Search for the cell housing the specified text and yield its (X, Y) center coordinate. 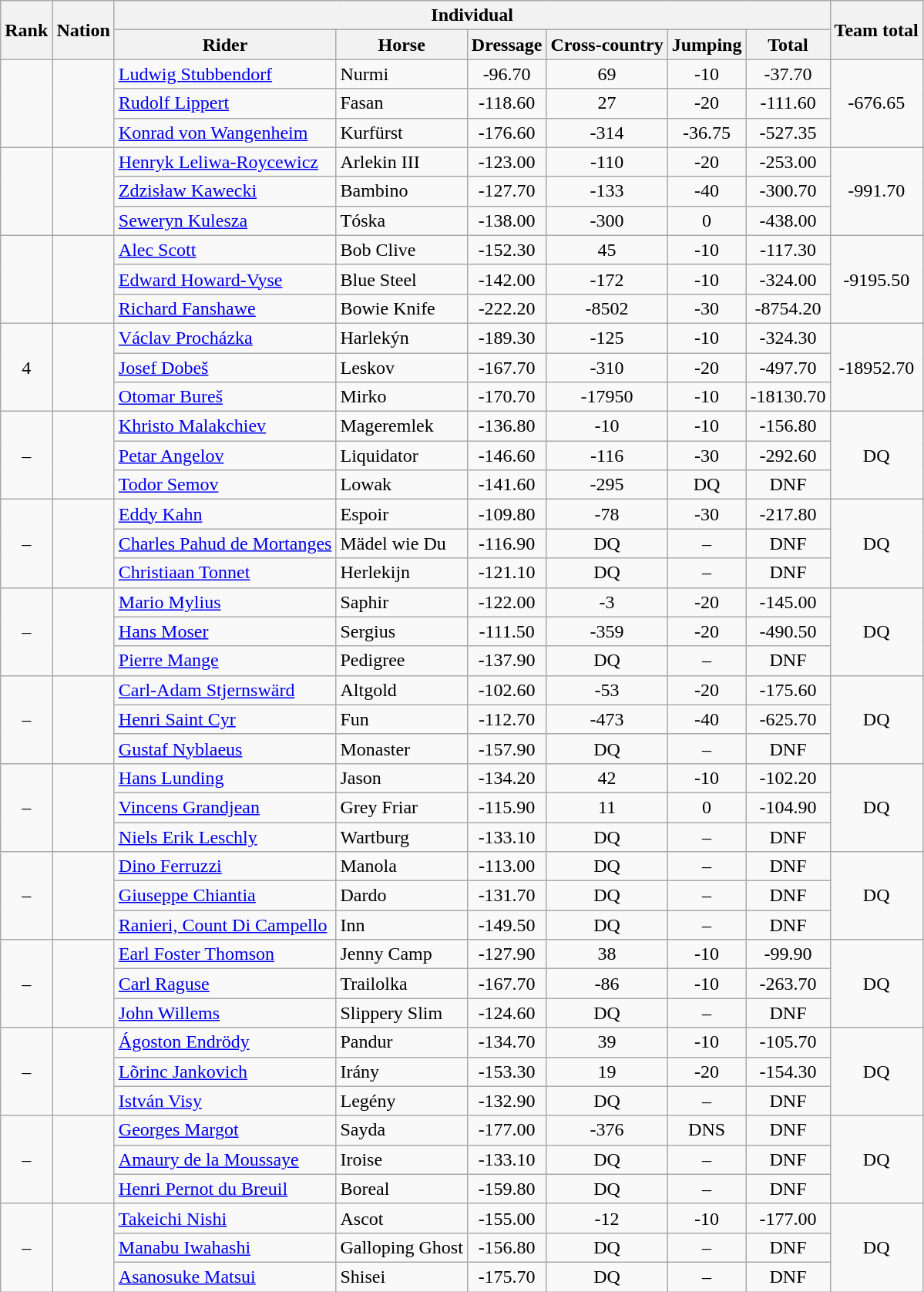
-300.70 (788, 191)
-324.00 (788, 279)
-170.70 (507, 397)
Christiaan Tonnet (225, 573)
Monaster (402, 749)
Pedigree (402, 661)
-136.80 (507, 426)
Ascot (402, 1218)
Zdzisław Kawecki (225, 191)
-12 (607, 1218)
-122.00 (507, 602)
Liquidator (402, 456)
4 (26, 367)
Charles Pahud de Mortanges (225, 543)
-127.70 (507, 191)
Wartburg (402, 836)
-175.70 (507, 1277)
-125 (607, 338)
Fun (402, 719)
27 (607, 103)
Edward Howard-Vyse (225, 279)
-222.20 (507, 308)
-473 (607, 719)
-137.90 (507, 661)
-438.00 (788, 220)
Dardo (402, 896)
-324.30 (788, 338)
11 (607, 807)
-116 (607, 456)
John Willems (225, 1013)
Josef Dobeš (225, 368)
-300 (607, 220)
Henri Pernot du Breuil (225, 1189)
-376 (607, 1130)
Sergius (402, 631)
-86 (607, 984)
-124.60 (507, 1013)
-292.60 (788, 456)
Bambino (402, 191)
Henryk Leliwa-Roycewicz (225, 162)
-159.80 (507, 1189)
-104.90 (788, 807)
Todor Semov (225, 485)
Otomar Bureš (225, 397)
-138.00 (507, 220)
Mädel wie Du (402, 543)
-115.90 (507, 807)
Trailolka (402, 984)
DNS (707, 1130)
Pierre Mange (225, 661)
Ranieri, Count Di Campello (225, 925)
Asanosuke Matsui (225, 1277)
Khristo Malakchiev (225, 426)
Slippery Slim (402, 1013)
Jenny Camp (402, 954)
Iroise (402, 1159)
Nurmi (402, 74)
-131.70 (507, 896)
Rank (26, 30)
Saphir (402, 602)
-132.90 (507, 1101)
Hans Lunding (225, 778)
Seweryn Kulesza (225, 220)
-133 (607, 191)
Tóska (402, 220)
Dressage (507, 45)
Blue Steel (402, 279)
Galloping Ghost (402, 1247)
Sayda (402, 1130)
-157.90 (507, 749)
Earl Foster Thomson (225, 954)
Alec Scott (225, 250)
42 (607, 778)
Total (788, 45)
-152.30 (507, 250)
-263.70 (788, 984)
-8502 (607, 308)
69 (607, 74)
Václav Procházka (225, 338)
Arlekin III (402, 162)
38 (607, 954)
Nation (83, 30)
-17950 (607, 397)
-141.60 (507, 485)
-145.00 (788, 602)
Harlekýn (402, 338)
Jason (402, 778)
-116.90 (507, 543)
Shisei (402, 1277)
-105.70 (788, 1042)
Takeichi Nishi (225, 1218)
Carl-Adam Stjernswärd (225, 690)
Mageremlek (402, 426)
-111.50 (507, 631)
-625.70 (788, 719)
-527.35 (788, 133)
-142.00 (507, 279)
Legény (402, 1101)
-314 (607, 133)
-53 (607, 690)
Hans Moser (225, 631)
Horse (402, 45)
Mario Mylius (225, 602)
-121.10 (507, 573)
-102.20 (788, 778)
Ludwig Stubbendorf (225, 74)
-490.50 (788, 631)
-109.80 (507, 514)
Inn (402, 925)
Leskov (402, 368)
-127.90 (507, 954)
Richard Fanshawe (225, 308)
Petar Angelov (225, 456)
-991.70 (876, 191)
-102.60 (507, 690)
Dino Ferruzzi (225, 866)
Carl Raguse (225, 984)
-359 (607, 631)
-110 (607, 162)
-134.70 (507, 1042)
Team total (876, 30)
-37.70 (788, 74)
-78 (607, 514)
-18130.70 (788, 397)
-310 (607, 368)
Fasan (402, 103)
-253.00 (788, 162)
-36.75 (707, 133)
-118.60 (507, 103)
Mirko (402, 397)
Espoir (402, 514)
-146.60 (507, 456)
-8754.20 (788, 308)
Manola (402, 866)
Grey Friar (402, 807)
Cross-country (607, 45)
Vincens Grandjean (225, 807)
-99.90 (788, 954)
45 (607, 250)
-112.70 (507, 719)
19 (607, 1072)
-217.80 (788, 514)
-153.30 (507, 1072)
Jumping (707, 45)
Georges Margot (225, 1130)
-676.65 (876, 103)
-117.30 (788, 250)
Gustaf Nyblaeus (225, 749)
Lowak (402, 485)
-113.00 (507, 866)
-497.70 (788, 368)
-175.60 (788, 690)
-189.30 (507, 338)
-18952.70 (876, 367)
-96.70 (507, 74)
-155.00 (507, 1218)
István Visy (225, 1101)
-123.00 (507, 162)
Pandur (402, 1042)
Boreal (402, 1189)
Eddy Kahn (225, 514)
Niels Erik Leschly (225, 836)
Bob Clive (402, 250)
Rider (225, 45)
-176.60 (507, 133)
-134.20 (507, 778)
Lõrinc Jankovich (225, 1072)
-154.30 (788, 1072)
Altgold (402, 690)
Herlekijn (402, 573)
-172 (607, 279)
Bowie Knife (402, 308)
Henri Saint Cyr (225, 719)
Kurfürst (402, 133)
-149.50 (507, 925)
-3 (607, 602)
Rudolf Lippert (225, 103)
Manabu Iwahashi (225, 1247)
Giuseppe Chiantia (225, 896)
Individual (472, 15)
39 (607, 1042)
Irány (402, 1072)
Konrad von Wangenheim (225, 133)
-111.60 (788, 103)
Amaury de la Moussaye (225, 1159)
-9195.50 (876, 279)
-295 (607, 485)
Ágoston Endrödy (225, 1042)
